Output the (x, y) coordinate of the center of the cell containing the given text.  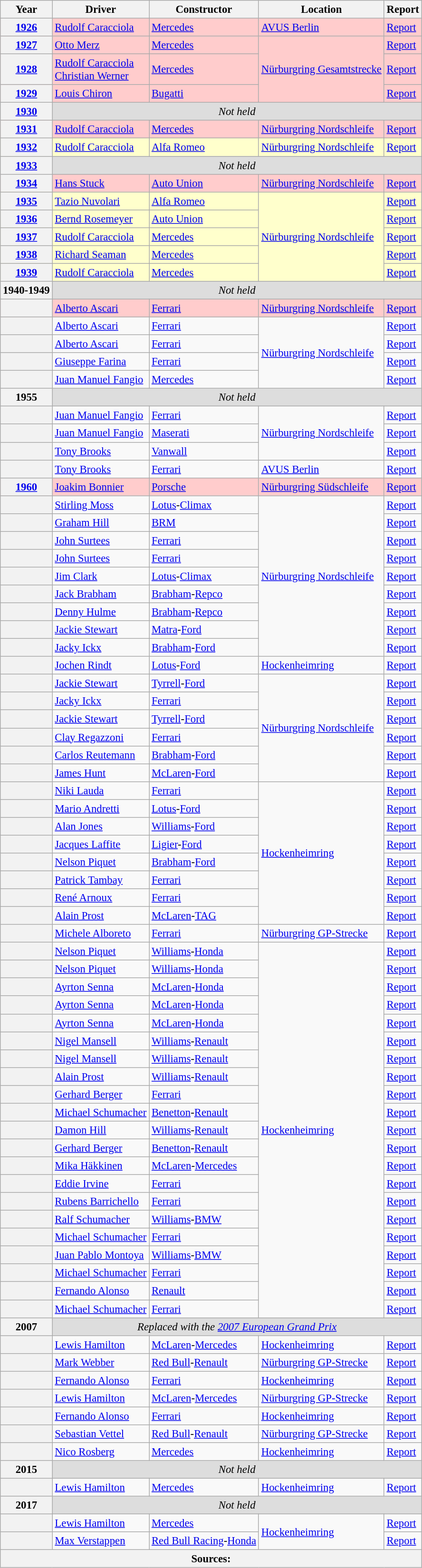
1960 (27, 487)
Constructor (204, 10)
Bugatti (204, 94)
1930 (27, 112)
2015 (27, 1470)
McLaren-Ford (204, 773)
1933 (27, 165)
Max Verstappen (101, 1541)
1926 (27, 28)
Hans Stuck (101, 183)
Jack Brabham (101, 594)
1929 (27, 94)
Carlos Reutemann (101, 755)
1931 (27, 130)
Alan Jones (101, 827)
1934 (27, 183)
Ligier-Ford (204, 844)
Graham Hill (101, 523)
Vanwall (204, 451)
Juan Pablo Montoya (101, 1255)
Joakim Bonnier (101, 487)
Richard Seaman (101, 255)
Damon Hill (101, 1130)
Mark Webber (101, 1362)
Otto Merz (101, 45)
Red Bull Racing-Honda (204, 1541)
Year (27, 10)
Williams-Ford (204, 827)
Tazio Nuvolari (101, 201)
Bernd Rosemeyer (101, 219)
Sources: (211, 1559)
Replaced with the 2007 European Grand Prix (237, 1327)
Ralf Schumacher (101, 1220)
Renault (204, 1291)
1937 (27, 237)
Eddie Irvine (101, 1184)
Jochen Rindt (101, 665)
Louis Chiron (101, 94)
1936 (27, 219)
Jim Clark (101, 576)
Nico Rosberg (101, 1452)
2017 (27, 1505)
1927 (27, 45)
1935 (27, 201)
1940-1949 (27, 290)
1939 (27, 272)
James Hunt (101, 773)
Michele Alboreto (101, 933)
Driver (101, 10)
Denny Hulme (101, 612)
Patrick Tambay (101, 880)
Mario Andretti (101, 808)
Jacques Laffite (101, 844)
Rudolf Caracciola Christian Werner (101, 69)
Location (321, 10)
1938 (27, 255)
Mika Häkkinen (101, 1166)
1928 (27, 69)
Nürburgring Gesamtstrecke (321, 69)
2007 (27, 1327)
René Arnoux (101, 898)
Maserati (204, 433)
Clay Regazzoni (101, 737)
Rubens Barrichello (101, 1202)
Niki Lauda (101, 790)
McLaren-TAG (204, 916)
Giuseppe Farina (101, 362)
Stirling Moss (101, 505)
Nürburgring Südschleife (321, 487)
Porsche (204, 487)
Matra-Ford (204, 630)
1932 (27, 147)
1955 (27, 397)
BRM (204, 523)
Sebastian Vettel (101, 1434)
